Provide the (x, y) coordinate of the cell's center where the given text is located.  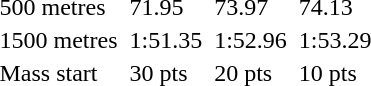
1:52.96 (251, 40)
1:51.35 (166, 40)
